Find where the given text appears and provide that cell's center as [X, Y] coordinate. 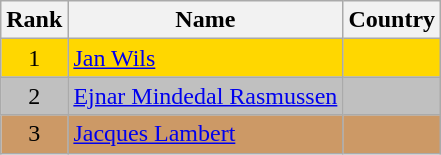
Name [206, 20]
Ejnar Mindedal Rasmussen [206, 96]
Jacques Lambert [206, 134]
1 [34, 58]
Country [392, 20]
2 [34, 96]
Jan Wils [206, 58]
Rank [34, 20]
3 [34, 134]
